Detect which cell encompasses the target text, then output its (X, Y) center coordinate. 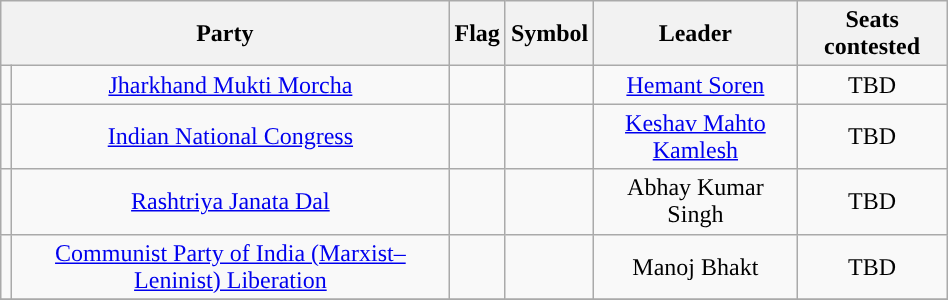
Leader (696, 34)
Seats contested (872, 34)
Symbol (549, 34)
Party (225, 34)
Rashtriya Janata Dal (230, 202)
Flag (477, 34)
Indian National Congress (230, 136)
Manoj Bhakt (696, 266)
Keshav Mahto Kamlesh (696, 136)
Communist Party of India (Marxist–Leninist) Liberation (230, 266)
Abhay Kumar Singh (696, 202)
Hemant Soren (696, 85)
Jharkhand Mukti Morcha (230, 85)
